Scan for the cell matching the given text and deliver its (X, Y) coordinate at center. 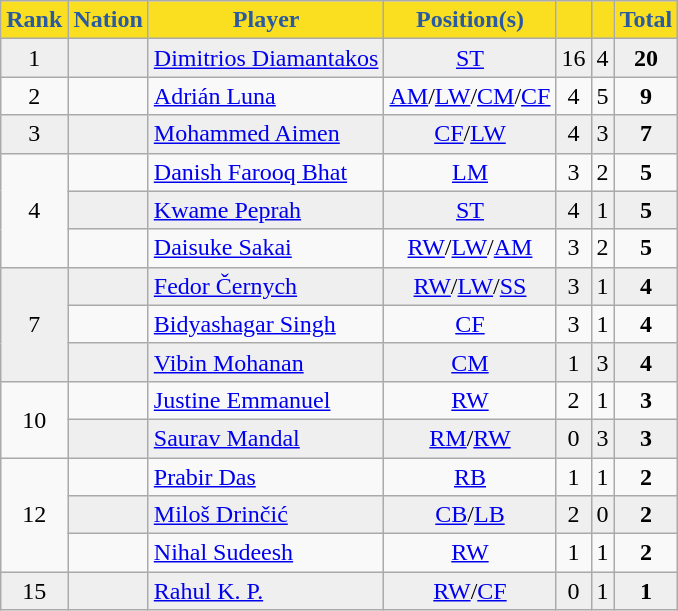
Bidyashagar Singh (266, 324)
Mohammed Aimen (266, 134)
Miloš Drinčić (266, 515)
AM/LW/CM/CF (470, 96)
CF (470, 324)
Dimitrios Diamantakos (266, 58)
RW/LW/SS (470, 286)
9 (646, 96)
Danish Farooq Bhat (266, 172)
RB (470, 477)
Rank (34, 20)
Player (266, 20)
Total (646, 20)
Saurav Mandal (266, 438)
RW/LW/AM (470, 248)
LM (470, 172)
Kwame Peprah (266, 210)
RM/RW (470, 438)
Justine Emmanuel (266, 400)
CB/LB (470, 515)
Rahul K. P. (266, 591)
15 (34, 591)
Adrián Luna (266, 96)
16 (574, 58)
Position(s) (470, 20)
Fedor Černych (266, 286)
Daisuke Sakai (266, 248)
RW/CF (470, 591)
CF/LW (470, 134)
Prabir Das (266, 477)
Nihal Sudeesh (266, 553)
10 (34, 419)
12 (34, 515)
20 (646, 58)
Nation (108, 20)
Vibin Mohanan (266, 362)
CM (470, 362)
